Pinpoint the cell where the given text exists, returning its (x, y) midpoint coordinate. 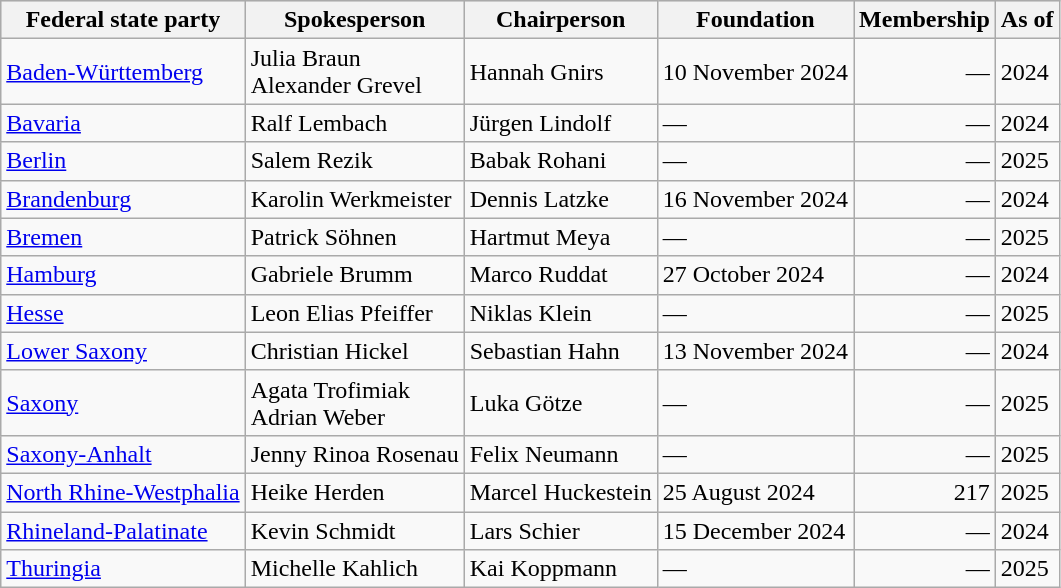
Heike Herden (354, 492)
Lars Schier (560, 531)
Bremen (123, 237)
Julia BraunAlexander Grevel (354, 72)
15 December 2024 (755, 531)
16 November 2024 (755, 199)
Hannah Gnirs (560, 72)
Chairperson (560, 20)
Berlin (123, 161)
Ralf Lembach (354, 123)
Marco Ruddat (560, 275)
Marcel Huckestein (560, 492)
Hartmut Meya (560, 237)
13 November 2024 (755, 351)
217 (925, 492)
Dennis Latzke (560, 199)
Bavaria (123, 123)
Patrick Söhnen (354, 237)
Saxony (123, 402)
Baden-Württemberg (123, 72)
Gabriele Brumm (354, 275)
Kevin Schmidt (354, 531)
10 November 2024 (755, 72)
Felix Neumann (560, 454)
Leon Elias Pfeiffer (354, 313)
Foundation (755, 20)
Babak Rohani (560, 161)
Michelle Kahlich (354, 569)
Thuringia (123, 569)
As of (1027, 20)
Karolin Werkmeister (354, 199)
Sebastian Hahn (560, 351)
Membership (925, 20)
Rhineland-Palatinate (123, 531)
Saxony-Anhalt (123, 454)
Agata TrofimiakAdrian Weber (354, 402)
25 August 2024 (755, 492)
Federal state party (123, 20)
Kai Koppmann (560, 569)
Salem Rezik (354, 161)
Jenny Rinoa Rosenau (354, 454)
Hamburg (123, 275)
Luka Götze (560, 402)
Christian Hickel (354, 351)
Hesse (123, 313)
Spokesperson (354, 20)
27 October 2024 (755, 275)
Niklas Klein (560, 313)
Jürgen Lindolf (560, 123)
Lower Saxony (123, 351)
North Rhine-Westphalia (123, 492)
Brandenburg (123, 199)
